Return the (x, y) coordinate for the center point of the cell that contains the specified text.  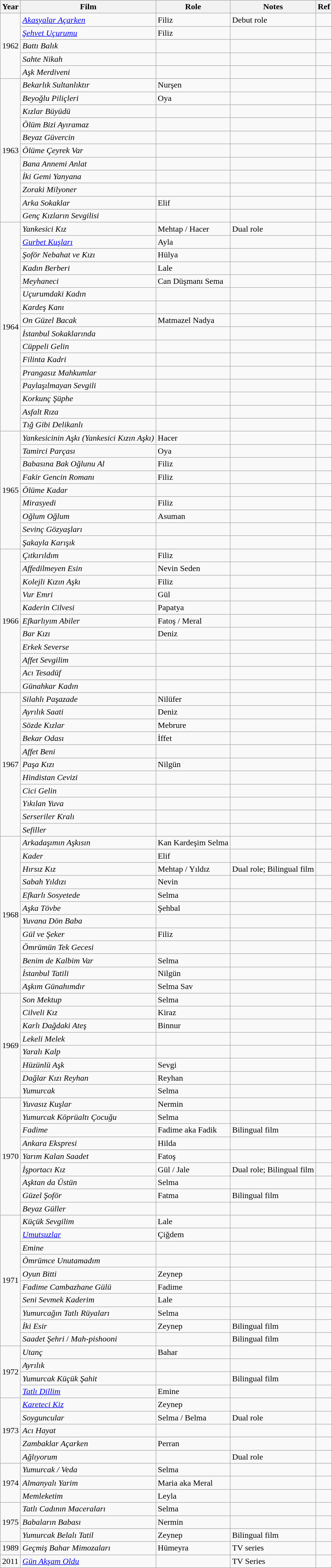
Mebrure (193, 725)
Küçük Sevgilim (88, 1222)
Aşk Merdiveni (88, 72)
İşportacı Kız (88, 1169)
Ayla (193, 242)
Oyun Bitti (88, 1274)
Yumurcağın Tatlı Rüyaları (88, 1313)
Acı Tesadüf (88, 673)
Zambaklar Açarken (88, 1444)
Fatma (193, 1195)
TV series (273, 1548)
Battı Balık (88, 46)
Ölüm Bizi Ayıramaz (88, 124)
Karlı Dağdaki Ateş (88, 1026)
Hacer (193, 438)
Aşka Tövbe (88, 908)
Yumurcak / Veda (88, 1470)
İstanbul Sokaklarında (88, 333)
Efkarlı Sosyetede (88, 895)
Hülya (193, 255)
Aşkım Günahımdır (88, 986)
İki Gemi Yanyana (88, 177)
Meyhaneci (88, 281)
Yuvana Dön Baba (88, 921)
Ağlıyorum (88, 1457)
Babasına Bak Oğlunu Al (88, 464)
1963 (10, 150)
Nilüfer (193, 699)
1972 (10, 1372)
Benim de Kalbim Var (88, 960)
Bana Annemi Anlat (88, 164)
Nevin (193, 882)
Yıkılan Yuva (88, 804)
Lekeli Melek (88, 1039)
Bekarlık Sultanlıktır (88, 85)
Şoför Nebahat ve Kızı (88, 255)
Fadime Cambazhane Gülü (88, 1287)
Geçmiş Bahar Mimozaları (88, 1548)
Cici Gelin (88, 790)
Utanç (88, 1352)
Ömrümün Tek Gecesi (88, 947)
On Güzel Bacak (88, 320)
Film (88, 7)
Matmazel Nadya (193, 320)
Sefiller (88, 830)
Hüzünlü Aşk (88, 1065)
İki Esir (88, 1326)
Paşa Kızı (88, 764)
Can Düşmanı Sema (193, 281)
Mirasyedi (88, 503)
Nurşen (193, 85)
Mehtap / Yıldız (193, 869)
Kaderin Cilvesi (88, 608)
Affedilmeyen Esin (88, 568)
Fatoş / Meral (193, 621)
1971 (10, 1281)
İstanbul Tatili (88, 973)
Sevgi (193, 1065)
1968 (10, 915)
Asfalt Rıza (88, 412)
Hindistan Cevizi (88, 777)
Tığ Gibi Delikanlı (88, 425)
Kan Kardeşim Selma (193, 843)
Beyaz Güvercin (88, 137)
1989 (10, 1548)
1966 (10, 620)
Cüppeli Gelin (88, 346)
1973 (10, 1430)
Uçurumdaki Kadın (88, 294)
Sabah Yıldızı (88, 882)
Hırsız Kız (88, 869)
Kolejli Kızın Aşkı (88, 582)
Hümeyra (193, 1548)
Binnur (193, 1026)
Notes (273, 7)
Silahlı Paşazade (88, 699)
Aşktan da Üstün (88, 1182)
Perran (193, 1444)
Sahte Nikah (88, 59)
Vur Emri (88, 595)
Gül ve Şeker (88, 934)
Tatlı Cadının Maceraları (88, 1509)
Filinta Kadri (88, 359)
Acı Hayat (88, 1431)
Yankesicinin Aşkı (Yankesici Kızın Aşkı) (88, 438)
Affet Sevgilim (88, 660)
Year (10, 7)
Saadet Şehri / Mah-pishooni (88, 1339)
Ankara Ekspresi (88, 1143)
Yuvasız Kuşlar (88, 1104)
1967 (10, 765)
Debut role (273, 20)
Fadime aka Fadik (193, 1130)
Umutsuzlar (88, 1235)
Arkadaşımın Aşkısın (88, 843)
Gün Akşam Oldu (88, 1561)
Prangasız Mahkumlar (88, 372)
Korkunç Şüphe (88, 399)
Sevinç Gözyaşları (88, 529)
Ömrümce Unutamadım (88, 1261)
1964 (10, 327)
1965 (10, 490)
Ayrılık Saati (88, 712)
Gül / Jale (193, 1169)
Ayrılık (88, 1365)
Yumurcak (88, 1091)
Dağlar Kızı Reyhan (88, 1078)
Fakir Gencin Romanı (88, 477)
Yankesici Kız (88, 229)
Ölüme Kadar (88, 490)
Selma / Belma (193, 1418)
Asuman (193, 516)
1974 (10, 1483)
Affet Beni (88, 751)
Memleketim (88, 1496)
Zoraki Milyoner (88, 190)
1962 (10, 46)
Seni Sevmek Kaderim (88, 1300)
İffet (193, 738)
Kadın Berberi (88, 268)
Genç Kızların Sevgilisi (88, 216)
Hilda (193, 1143)
Bar Kızı (88, 634)
Şakayla Karışık (88, 542)
Serseriler Kralı (88, 817)
Gurbet Kuşları (88, 242)
Kareteci Kiz (88, 1404)
Bahar (193, 1352)
2011 (10, 1561)
Soyguncular (88, 1418)
Yumurcak Köprüaltı Çocuğu (88, 1117)
Yarım Kalan Saadet (88, 1156)
1975 (10, 1522)
Yaralı Kalp (88, 1052)
1969 (10, 1045)
Şehvet Uçurumu (88, 33)
Ölüme Çeyrek Var (88, 150)
Tatlı Dillim (88, 1391)
Şehbal (193, 908)
Arka Sokaklar (88, 203)
Günahkar Kadın (88, 686)
Paylaşılmayan Sevgili (88, 386)
Babaların Babası (88, 1522)
Nevin Seden (193, 568)
Çıtkırıldım (88, 555)
Tamirci Parçası (88, 451)
Gül (193, 595)
Kardeş Kanı (88, 307)
Papatya (193, 608)
Kızlar Büyüdü (88, 111)
TV Series (273, 1561)
Leyla (193, 1496)
Beyaz Güller (88, 1208)
Güzel Şoför (88, 1195)
Akasyalar Açarken (88, 20)
Erkek Severse (88, 647)
Selma Sav (193, 986)
Yumurcak Belalı Tatil (88, 1535)
Kader (88, 856)
Role (193, 7)
Sözde Kızlar (88, 725)
Cilveli Kız (88, 1013)
Bekar Odası (88, 738)
Çiğdem (193, 1235)
Maria aka Meral (193, 1483)
Beyoğlu Piliçleri (88, 98)
Yumurcak Küçük Şahit (88, 1378)
1970 (10, 1157)
Reyhan (193, 1078)
Kiraz (193, 1013)
Son Mektup (88, 1000)
Fatoş (193, 1156)
Ref (324, 7)
Mehtap / Hacer (193, 229)
Oğlum Oğlum (88, 516)
Efkarlıyım Abiler (88, 621)
Almanyalı Yarim (88, 1483)
